Provide the (x, y) coordinate of the cell's center where the given text is located.  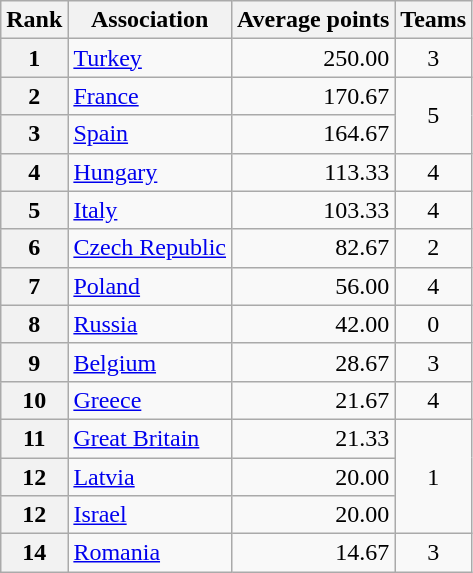
14.67 (314, 553)
Rank (34, 20)
250.00 (314, 58)
Israel (150, 515)
21.67 (314, 400)
Great Britain (150, 438)
Turkey (150, 58)
28.67 (314, 362)
Association (150, 20)
103.33 (314, 210)
Belgium (150, 362)
Romania (150, 553)
Italy (150, 210)
Spain (150, 134)
Latvia (150, 477)
7 (34, 286)
Teams (434, 20)
14 (34, 553)
Hungary (150, 172)
Russia (150, 324)
11 (34, 438)
Czech Republic (150, 248)
9 (34, 362)
Average points (314, 20)
42.00 (314, 324)
0 (434, 324)
82.67 (314, 248)
21.33 (314, 438)
6 (34, 248)
170.67 (314, 96)
56.00 (314, 286)
113.33 (314, 172)
Greece (150, 400)
164.67 (314, 134)
8 (34, 324)
10 (34, 400)
Poland (150, 286)
France (150, 96)
